Output the [X, Y] coordinate of the center of the cell containing the given text.  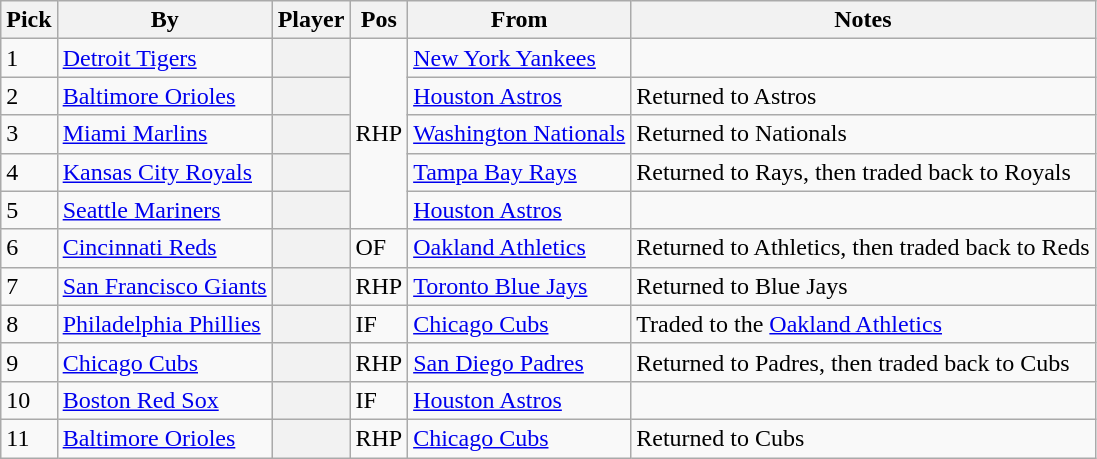
9 [29, 362]
Toronto Blue Jays [520, 286]
5 [29, 210]
Philadelphia Phillies [164, 324]
Returned to Astros [863, 96]
New York Yankees [520, 58]
By [164, 20]
San Francisco Giants [164, 286]
Traded to the Oakland Athletics [863, 324]
Returned to Rays, then traded back to Royals [863, 172]
1 [29, 58]
Cincinnati Reds [164, 248]
OF [379, 248]
San Diego Padres [520, 362]
6 [29, 248]
Pick [29, 20]
Notes [863, 20]
Returned to Padres, then traded back to Cubs [863, 362]
7 [29, 286]
Returned to Nationals [863, 134]
Detroit Tigers [164, 58]
Returned to Cubs [863, 438]
2 [29, 96]
Kansas City Royals [164, 172]
From [520, 20]
Returned to Athletics, then traded back to Reds [863, 248]
Returned to Blue Jays [863, 286]
Player [311, 20]
Seattle Mariners [164, 210]
8 [29, 324]
11 [29, 438]
Washington Nationals [520, 134]
Tampa Bay Rays [520, 172]
10 [29, 400]
Boston Red Sox [164, 400]
Pos [379, 20]
Oakland Athletics [520, 248]
Miami Marlins [164, 134]
4 [29, 172]
3 [29, 134]
